From the cell containing the given text, extract its center point as [x, y] coordinate. 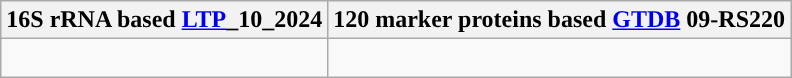
120 marker proteins based GTDB 09-RS220 [560, 20]
16S rRNA based LTP_10_2024 [164, 20]
